Return (x, y) of the center of cell containing provided text 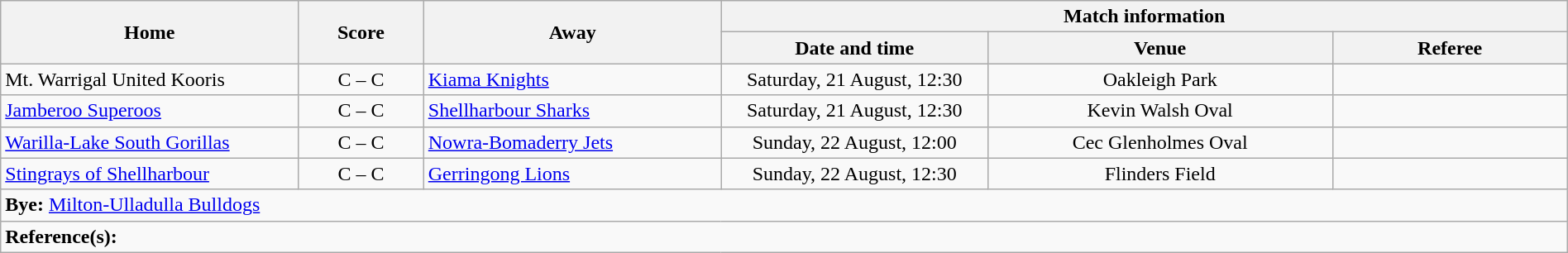
Away (572, 32)
Match information (1145, 17)
Home (150, 32)
Gerringong Lions (572, 174)
Shellharbour Sharks (572, 111)
Oakleigh Park (1159, 79)
Nowra-Bomaderry Jets (572, 142)
Mt. Warrigal United Kooris (150, 79)
Sunday, 22 August, 12:00 (854, 142)
Referee (1450, 48)
Date and time (854, 48)
Score (361, 32)
Cec Glenholmes Oval (1159, 142)
Stingrays of Shellharbour (150, 174)
Bye: Milton-Ulladulla Bulldogs (784, 205)
Kiama Knights (572, 79)
Warilla-Lake South Gorillas (150, 142)
Jamberoo Superoos (150, 111)
Kevin Walsh Oval (1159, 111)
Venue (1159, 48)
Reference(s): (784, 236)
Sunday, 22 August, 12:30 (854, 174)
Flinders Field (1159, 174)
